Extract the [x, y] coordinate from the center of the cell holding the provided text.  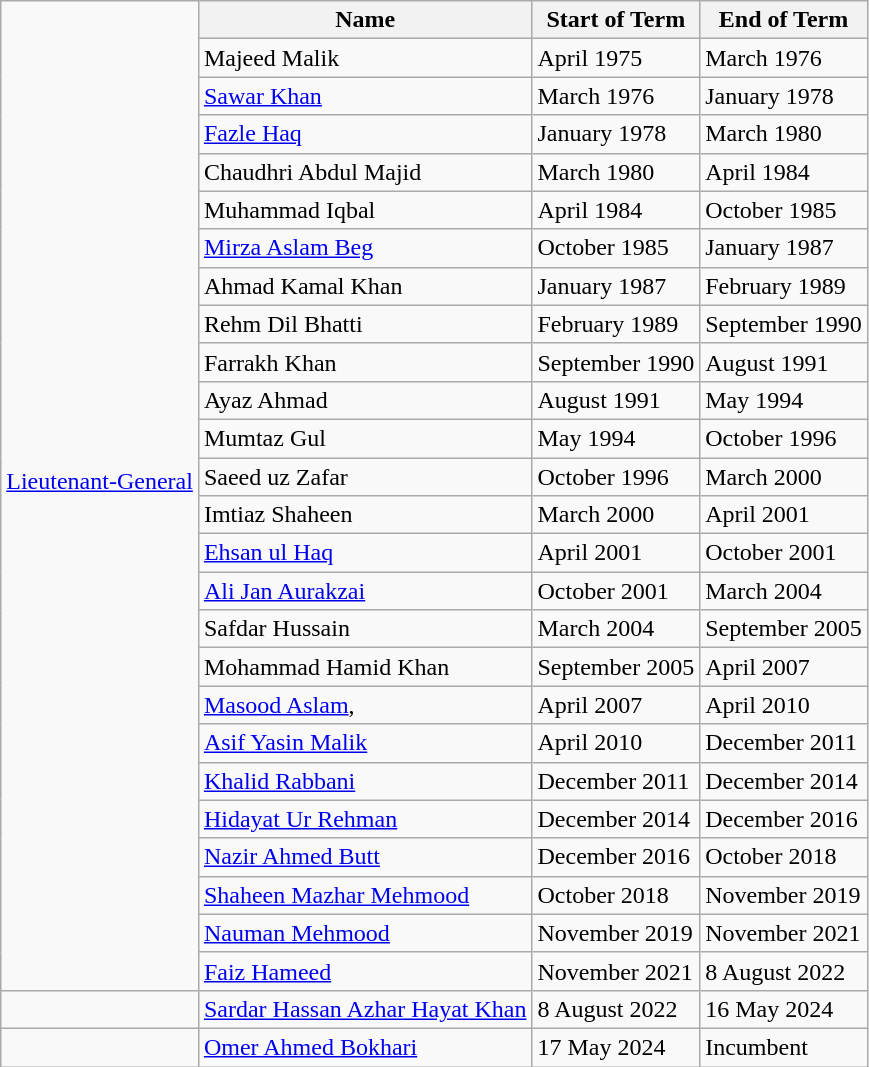
Imtiaz Shaheen [365, 515]
Hidayat Ur Rehman [365, 819]
Lieutenant-General [100, 496]
Incumbent [784, 1047]
16 May 2024 [784, 1009]
Mumtaz Gul [365, 438]
Khalid Rabbani [365, 781]
Mohammad Hamid Khan [365, 667]
Muhammad Iqbal [365, 210]
Asif Yasin Malik [365, 743]
17 May 2024 [616, 1047]
Ali Jan Aurakzai [365, 591]
Safdar Hussain [365, 629]
Nauman Mehmood [365, 933]
Omer Ahmed Bokhari [365, 1047]
Mirza Aslam Beg [365, 248]
Sawar Khan [365, 96]
End of Term [784, 20]
Chaudhri Abdul Majid [365, 172]
Saeed uz Zafar [365, 477]
Ehsan ul Haq [365, 553]
Majeed Malik [365, 58]
Shaheen Mazhar Mehmood [365, 895]
Ayaz Ahmad [365, 400]
Faiz Hameed [365, 971]
Farrakh Khan [365, 362]
Ahmad Kamal Khan [365, 286]
Masood Aslam, [365, 705]
Rehm Dil Bhatti [365, 324]
April 1975 [616, 58]
Nazir Ahmed Butt [365, 857]
Fazle Haq [365, 134]
Sardar Hassan Azhar Hayat Khan [365, 1009]
Start of Term [616, 20]
Name [365, 20]
